Provide the (x, y) coordinate of the cell's center where the given text is located.  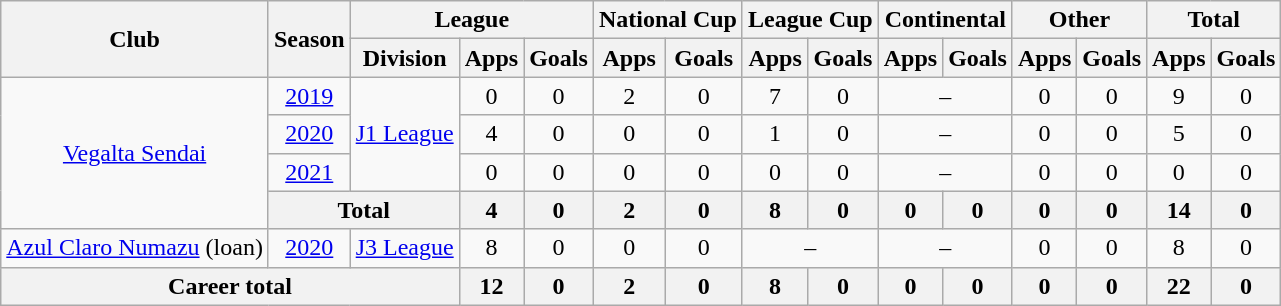
9 (1179, 96)
2019 (309, 96)
Career total (230, 286)
J1 League (404, 134)
Club (135, 39)
National Cup (668, 20)
14 (1179, 210)
Division (404, 58)
Other (1079, 20)
22 (1179, 286)
League Cup (810, 20)
5 (1179, 134)
2021 (309, 172)
7 (774, 96)
League (472, 20)
12 (491, 286)
Season (309, 39)
Azul Claro Numazu (loan) (135, 248)
Vegalta Sendai (135, 153)
1 (774, 134)
J3 League (404, 248)
Continental (945, 20)
